Capture the cell that displays the provided text and extract its (X, Y) central coordinate. 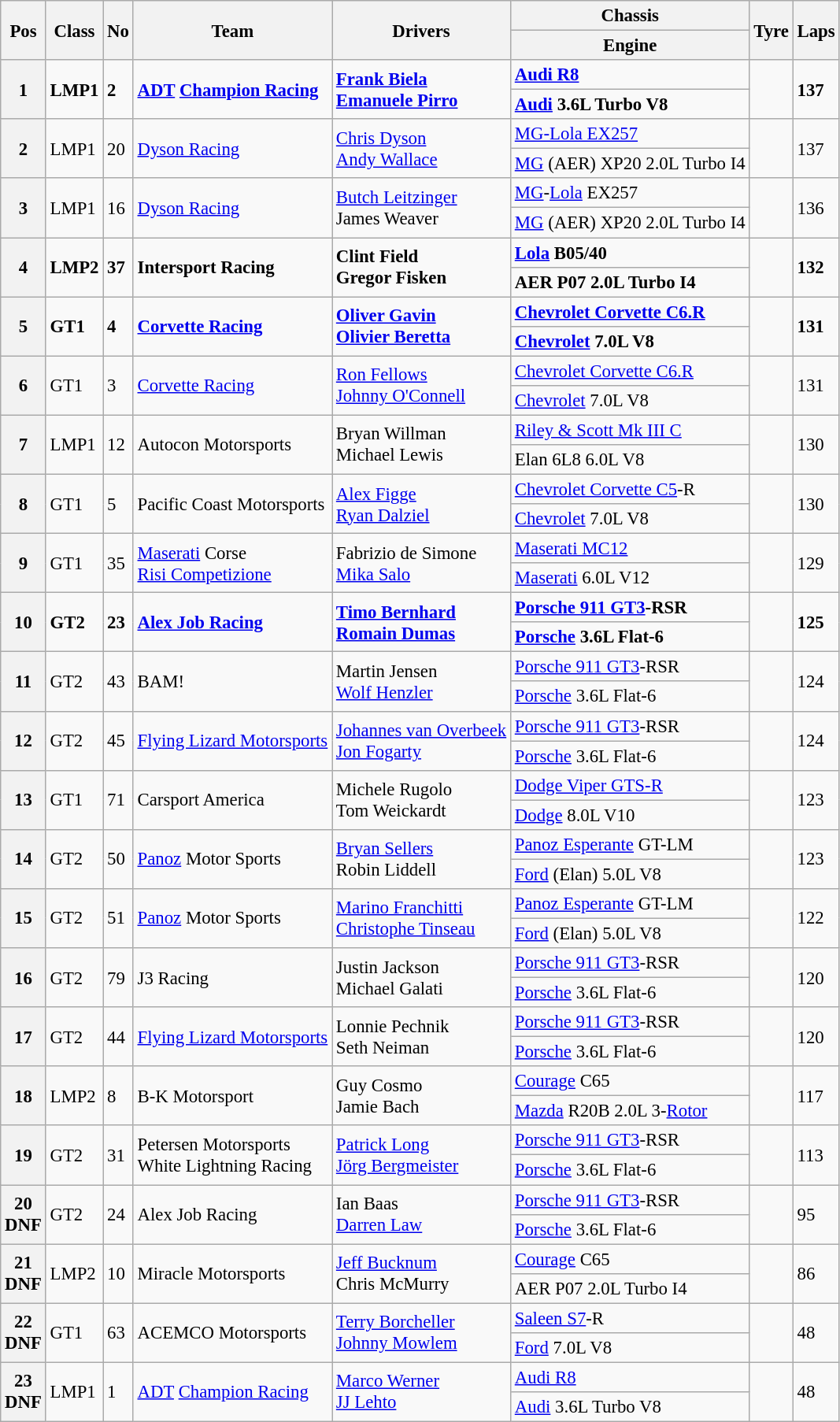
20 (118, 148)
Justin Jackson Michael Galati (422, 978)
Ian Baas Darren Law (422, 1214)
17 (24, 1036)
Saleen S7-R (630, 1318)
132 (816, 268)
Engine (630, 46)
Pacific Coast Motorsports (232, 504)
Lola B05/40 (630, 253)
Lonnie Pechnik Seth Neiman (422, 1036)
Johannes van Overbeek Jon Fogarty (422, 740)
Martin Jensen Wolf Henzler (422, 682)
Michele Rugolo Tom Weickardt (422, 800)
Timo Bernhard Romain Dumas (422, 622)
6 (24, 386)
Chevrolet Corvette C5-R (630, 489)
Carsport America (232, 800)
11 (24, 682)
No (118, 30)
Laps (816, 30)
Team (232, 30)
122 (816, 918)
23DNF (24, 1392)
Alex Figge Ryan Dalziel (422, 504)
43 (118, 682)
21DNF (24, 1274)
79 (118, 978)
45 (118, 740)
J3 Racing (232, 978)
Riley & Scott Mk III C (630, 430)
Maserati 6.0L V12 (630, 578)
Bryan Willman Michael Lewis (422, 444)
Fabrizio de Simone Mika Salo (422, 564)
35 (118, 564)
Butch Leitzinger James Weaver (422, 208)
22DNF (24, 1332)
Dodge 8.0L V10 (630, 815)
14 (24, 860)
23 (118, 622)
Jeff Bucknum Chris McMurry (422, 1274)
Autocon Motorsports (232, 444)
136 (816, 208)
113 (816, 1156)
Petersen Motorsports White Lightning Racing (232, 1156)
Maserati Corse Risi Competizione (232, 564)
18 (24, 1096)
63 (118, 1332)
Ron Fellows Johnny O'Connell (422, 386)
20DNF (24, 1214)
44 (118, 1036)
7 (24, 444)
Pos (24, 30)
95 (816, 1214)
BAM! (232, 682)
Elan 6L8 6.0L V8 (630, 460)
Marino Franchitti Christophe Tinseau (422, 918)
Drivers (422, 30)
Guy Cosmo Jamie Bach (422, 1096)
Terry Borcheller Johnny Mowlem (422, 1332)
Patrick Long Jörg Bergmeister (422, 1156)
Tyre (772, 30)
86 (816, 1274)
31 (118, 1156)
B-K Motorsport (232, 1096)
24 (118, 1214)
Oliver Gavin Olivier Beretta (422, 326)
50 (118, 860)
51 (118, 918)
Dodge Viper GTS-R (630, 785)
Intersport Racing (232, 268)
Clint Field Gregor Fisken (422, 268)
Mazda R20B 2.0L 3-Rotor (630, 1111)
129 (816, 564)
15 (24, 918)
Miracle Motorsports (232, 1274)
ACEMCO Motorsports (232, 1332)
Bryan Sellers Robin Liddell (422, 860)
13 (24, 800)
9 (24, 564)
37 (118, 268)
Chassis (630, 16)
Class (74, 30)
Frank Biela Emanuele Pirro (422, 90)
Ford 7.0L V8 (630, 1348)
Marco Werner JJ Lehto (422, 1392)
125 (816, 622)
Chris Dyson Andy Wallace (422, 148)
71 (118, 800)
Maserati MC12 (630, 549)
117 (816, 1096)
19 (24, 1156)
